Return (X, Y) of the center of cell containing provided text 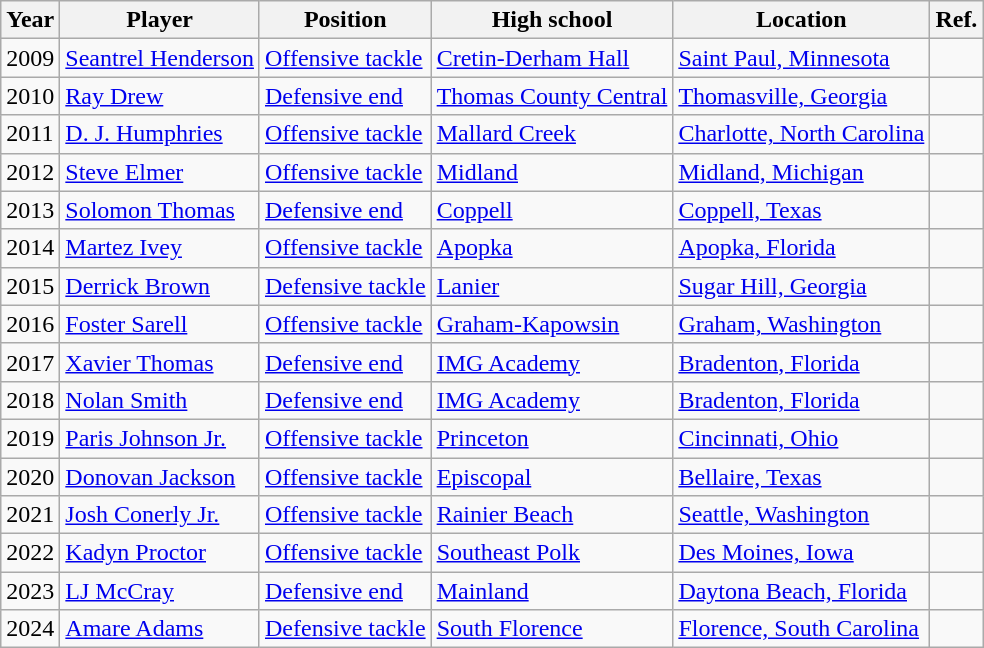
Cincinnati, Ohio (802, 438)
2021 (30, 515)
2009 (30, 58)
Player (160, 20)
Florence, South Carolina (802, 629)
D. J. Humphries (160, 134)
Mainland (552, 591)
High school (552, 20)
2011 (30, 134)
Princeton (552, 438)
Ref. (956, 20)
Des Moines, Iowa (802, 553)
2017 (30, 362)
Seantrel Henderson (160, 58)
Nolan Smith (160, 400)
Solomon Thomas (160, 210)
2010 (30, 96)
2015 (30, 286)
Thomas County Central (552, 96)
Saint Paul, Minnesota (802, 58)
Charlotte, North Carolina (802, 134)
Episcopal (552, 477)
Josh Conerly Jr. (160, 515)
Coppell (552, 210)
Midland (552, 172)
Cretin-Derham Hall (552, 58)
Graham, Washington (802, 324)
Midland, Michigan (802, 172)
Seattle, Washington (802, 515)
2024 (30, 629)
Year (30, 20)
2019 (30, 438)
Sugar Hill, Georgia (802, 286)
2014 (30, 248)
Apopka, Florida (802, 248)
Kadyn Proctor (160, 553)
Paris Johnson Jr. (160, 438)
Donovan Jackson (160, 477)
Apopka (552, 248)
Steve Elmer (160, 172)
2022 (30, 553)
LJ McCray (160, 591)
Amare Adams (160, 629)
Coppell, Texas (802, 210)
2018 (30, 400)
2016 (30, 324)
Lanier (552, 286)
Location (802, 20)
Graham-Kapowsin (552, 324)
Foster Sarell (160, 324)
Position (345, 20)
2020 (30, 477)
2013 (30, 210)
Southeast Polk (552, 553)
Derrick Brown (160, 286)
Mallard Creek (552, 134)
South Florence (552, 629)
2012 (30, 172)
Rainier Beach (552, 515)
Ray Drew (160, 96)
Martez Ivey (160, 248)
Daytona Beach, Florida (802, 591)
Xavier Thomas (160, 362)
Bellaire, Texas (802, 477)
2023 (30, 591)
Thomasville, Georgia (802, 96)
